Capture the cell that displays the provided text and extract its [x, y] central coordinate. 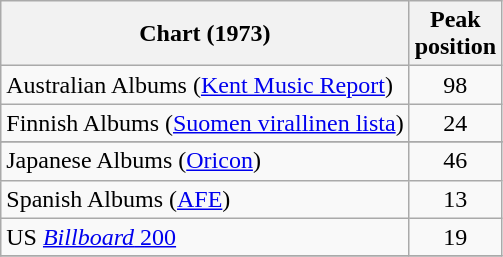
19 [455, 237]
US Billboard 200 [205, 237]
98 [455, 85]
Finnish Albums (Suomen virallinen lista) [205, 123]
Chart (1973) [205, 34]
Japanese Albums (Oricon) [205, 161]
Spanish Albums (AFE) [205, 199]
46 [455, 161]
13 [455, 199]
Peak position [455, 34]
24 [455, 123]
Australian Albums (Kent Music Report) [205, 85]
